Extract the [x, y] coordinate from the center of the cell holding the provided text.  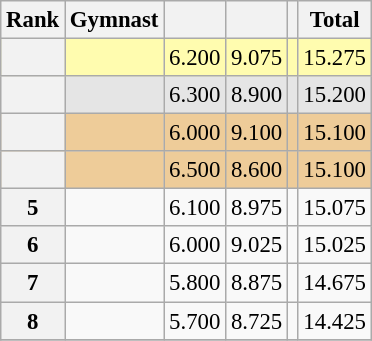
5.800 [195, 283]
6.500 [195, 170]
8.900 [257, 95]
9.075 [257, 58]
9.100 [257, 133]
Total [334, 20]
8.725 [257, 321]
Gymnast [114, 20]
6.200 [195, 58]
8.875 [257, 283]
14.425 [334, 321]
8.975 [257, 208]
15.200 [334, 95]
15.025 [334, 245]
8.600 [257, 170]
6.300 [195, 95]
Rank [33, 20]
15.275 [334, 58]
8 [33, 321]
14.675 [334, 283]
6.100 [195, 208]
7 [33, 283]
6 [33, 245]
15.075 [334, 208]
9.025 [257, 245]
5.700 [195, 321]
5 [33, 208]
